Return the [X, Y] coordinate for the center point of the cell that contains the specified text.  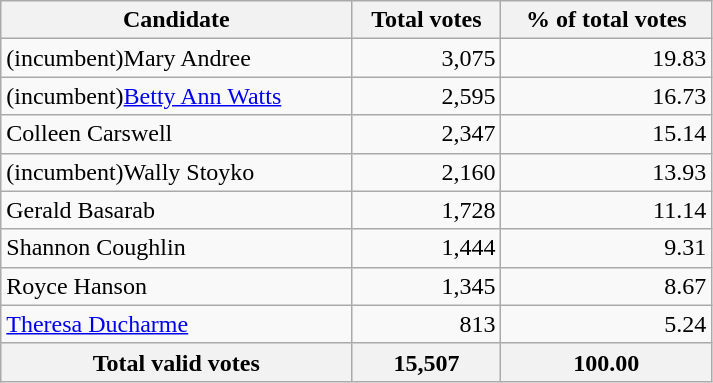
Theresa Ducharme [176, 324]
Total valid votes [176, 362]
9.31 [606, 248]
3,075 [426, 58]
100.00 [606, 362]
1,345 [426, 286]
Total votes [426, 20]
Royce Hanson [176, 286]
% of total votes [606, 20]
2,160 [426, 172]
Colleen Carswell [176, 134]
2,595 [426, 96]
1,728 [426, 210]
Shannon Coughlin [176, 248]
(incumbent)Wally Stoyko [176, 172]
1,444 [426, 248]
Gerald Basarab [176, 210]
15,507 [426, 362]
8.67 [606, 286]
16.73 [606, 96]
(incumbent)Betty Ann Watts [176, 96]
5.24 [606, 324]
13.93 [606, 172]
19.83 [606, 58]
Candidate [176, 20]
813 [426, 324]
15.14 [606, 134]
(incumbent)Mary Andree [176, 58]
11.14 [606, 210]
2,347 [426, 134]
